Identify which cell holds the provided text, then report its [X, Y] central coordinate. 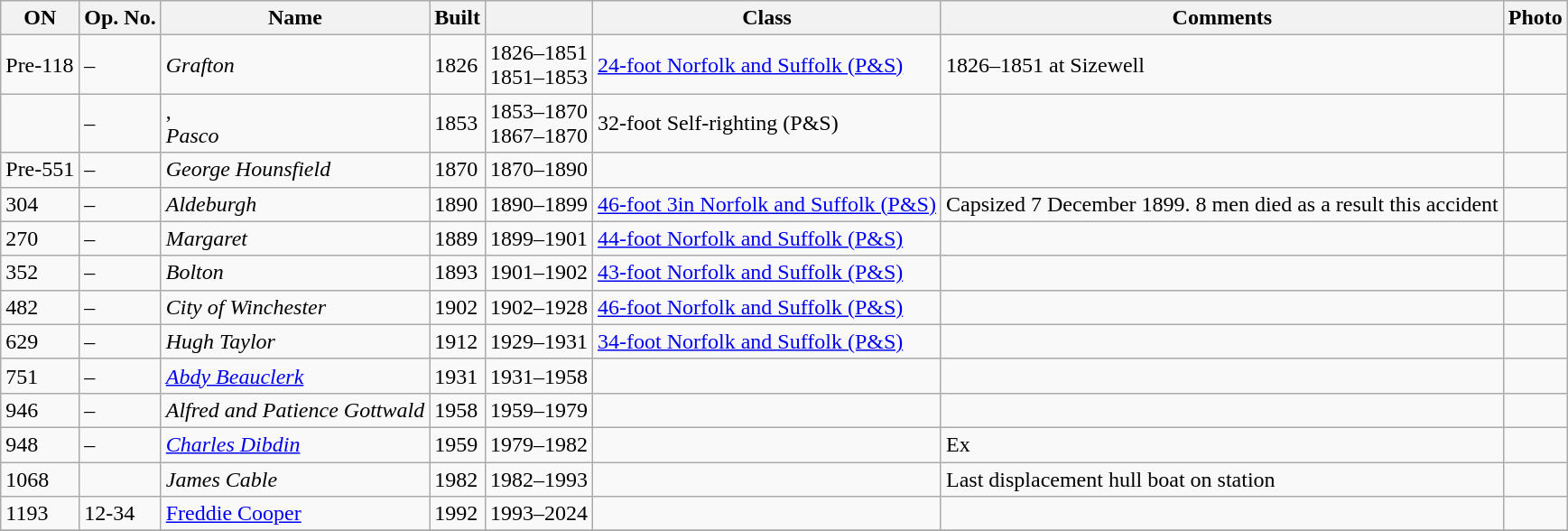
1902–1928 [538, 307]
270 [40, 238]
629 [40, 341]
1959 [458, 444]
1068 [40, 480]
Alfred and Patience Gottwald [294, 410]
1870–1890 [538, 170]
1870 [458, 170]
Capsized 7 December 1899. 8 men died as a result this accident [1222, 204]
1902 [458, 307]
482 [40, 307]
1931 [458, 376]
Built [458, 18]
1929–1931 [538, 341]
1979–1982 [538, 444]
1959–1979 [538, 410]
,Pasco [294, 123]
34-foot Norfolk and Suffolk (P&S) [767, 341]
1982–1993 [538, 480]
1826–1851 at Sizewell [1222, 65]
1853–18701867–1870 [538, 123]
Name [294, 18]
Pre-118 [40, 65]
1889 [458, 238]
12-34 [120, 514]
1193 [40, 514]
George Hounsfield [294, 170]
1890 [458, 204]
946 [40, 410]
44-foot Norfolk and Suffolk (P&S) [767, 238]
Margaret [294, 238]
Grafton [294, 65]
Freddie Cooper [294, 514]
Ex [1222, 444]
James Cable [294, 480]
1853 [458, 123]
Abdy Beauclerk [294, 376]
Bolton [294, 273]
1901–1902 [538, 273]
1992 [458, 514]
Op. No. [120, 18]
24-foot Norfolk and Suffolk (P&S) [767, 65]
City of Winchester [294, 307]
1899–1901 [538, 238]
304 [40, 204]
ON [40, 18]
948 [40, 444]
352 [40, 273]
Last displacement hull boat on station [1222, 480]
Charles Dibdin [294, 444]
1826–18511851–1853 [538, 65]
1958 [458, 410]
1893 [458, 273]
Class [767, 18]
1912 [458, 341]
46-foot 3in Norfolk and Suffolk (P&S) [767, 204]
1993–2024 [538, 514]
43-foot Norfolk and Suffolk (P&S) [767, 273]
46-foot Norfolk and Suffolk (P&S) [767, 307]
1931–1958 [538, 376]
Aldeburgh [294, 204]
Pre-551 [40, 170]
Photo [1535, 18]
751 [40, 376]
Hugh Taylor [294, 341]
Comments [1222, 18]
1982 [458, 480]
1890–1899 [538, 204]
1826 [458, 65]
32-foot Self-righting (P&S) [767, 123]
